Detect which cell encompasses the target text, then output its [X, Y] center coordinate. 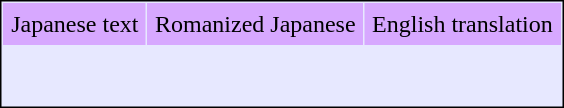
Japanese text [75, 24]
Romanized Japanese [256, 24]
English translation [463, 24]
